Determine the [x, y] coordinate at the center of the cell enclosing the given text.  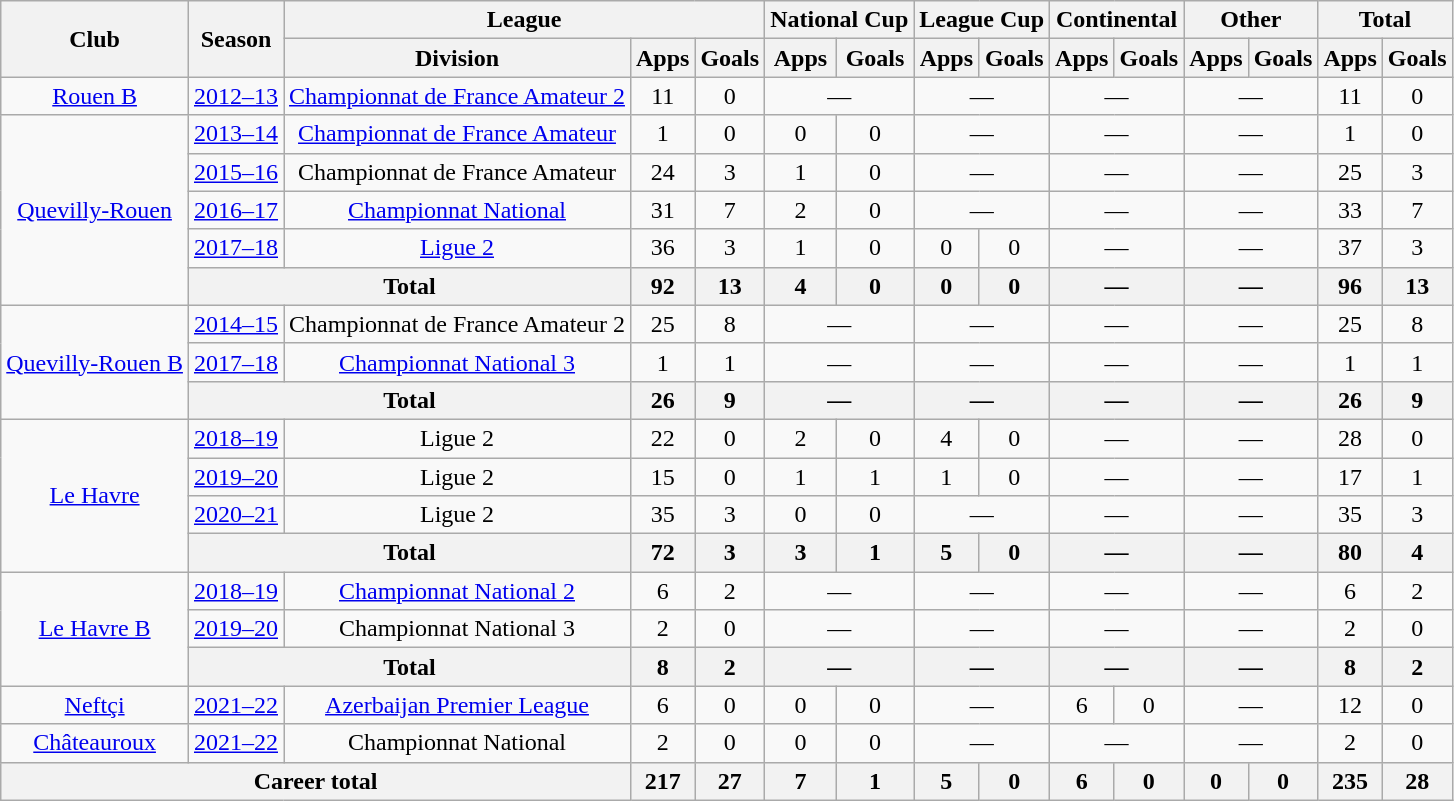
Championnat National 2 [458, 591]
Châteauroux [95, 743]
Division [458, 58]
22 [662, 438]
League [524, 20]
15 [662, 477]
2012–13 [236, 96]
24 [662, 172]
27 [730, 781]
Quevilly-Rouen B [95, 362]
Quevilly-Rouen [95, 210]
League Cup [982, 20]
92 [662, 286]
33 [1350, 210]
37 [1350, 248]
Other [1251, 20]
Career total [316, 781]
Club [95, 39]
Continental [1117, 20]
80 [1350, 553]
2013–14 [236, 134]
2016–17 [236, 210]
96 [1350, 286]
2020–21 [236, 515]
2015–16 [236, 172]
2014–15 [236, 324]
Rouen B [95, 96]
235 [1350, 781]
Neftçi [95, 705]
72 [662, 553]
Le Havre [95, 495]
Season [236, 39]
Azerbaijan Premier League [458, 705]
36 [662, 248]
Le Havre B [95, 629]
17 [1350, 477]
31 [662, 210]
12 [1350, 705]
National Cup [840, 20]
217 [662, 781]
